Return (x, y) of the center of cell containing provided text 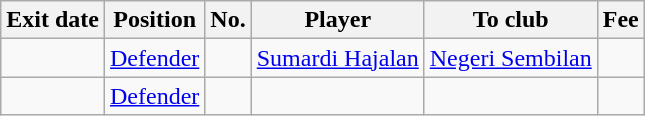
Position (154, 20)
Sumardi Hajalan (338, 58)
Exit date (53, 20)
To club (510, 20)
Player (338, 20)
No. (228, 20)
Negeri Sembilan (510, 58)
Fee (620, 20)
